For the text-containing cell, return its midpoint in (x, y) coordinate format. 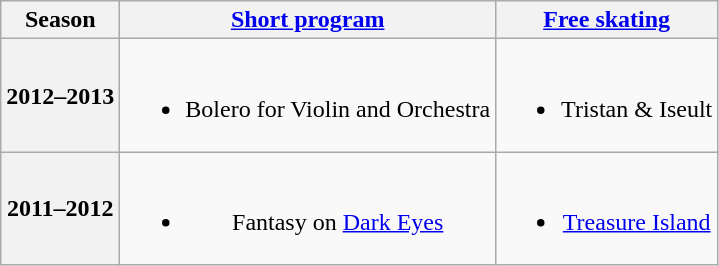
2012–2013 (60, 96)
Free skating (607, 20)
Tristan & Iseult (607, 96)
Season (60, 20)
Treasure Island (607, 208)
Fantasy on Dark Eyes (308, 208)
Short program (308, 20)
2011–2012 (60, 208)
Bolero for Violin and Orchestra (308, 96)
